Locate the cell with the specified text and output its (X, Y) center coordinate. 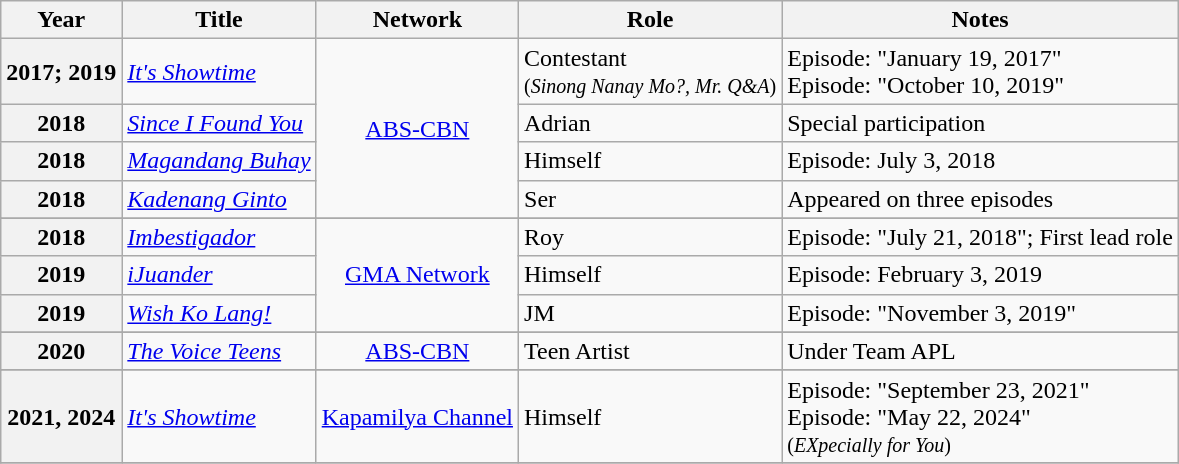
Year (62, 20)
Adrian (650, 123)
Network (417, 20)
Kadenang Ginto (219, 199)
Episode: "July 21, 2018"; First lead role (980, 237)
Under Team APL (980, 351)
Since I Found You (219, 123)
Episode: "January 19, 2017"Episode: "October 10, 2019" (980, 72)
JM (650, 313)
Special participation (980, 123)
Wish Ko Lang! (219, 313)
2021, 2024 (62, 416)
Roy (650, 237)
2017; 2019 (62, 72)
Contestant(Sinong Nanay Mo?, Mr. Q&A) (650, 72)
Teen Artist (650, 351)
The Voice Teens (219, 351)
Episode: "September 23, 2021" Episode: "May 22, 2024"(EXpecially for You) (980, 416)
Episode: February 3, 2019 (980, 275)
iJuander (219, 275)
Magandang Buhay (219, 161)
Title (219, 20)
Kapamilya Channel (417, 416)
Imbestigador (219, 237)
Notes (980, 20)
Ser (650, 199)
Episode: July 3, 2018 (980, 161)
Role (650, 20)
Episode: "November 3, 2019" (980, 313)
GMA Network (417, 275)
Appeared on three episodes (980, 199)
2020 (62, 351)
